From the cell containing the given text, extract its center point as [x, y] coordinate. 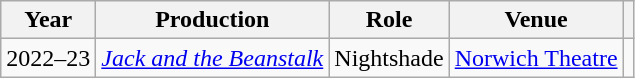
Role [389, 20]
Production [212, 20]
2022–23 [48, 58]
Nightshade [389, 58]
Year [48, 20]
Venue [536, 20]
Norwich Theatre [536, 58]
Jack and the Beanstalk [212, 58]
